Return [x, y] of the center of cell containing provided text 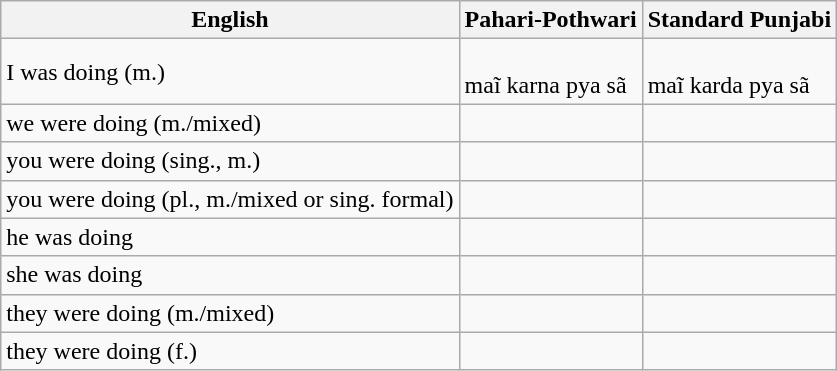
you were doing (pl., m./mixed or sing. formal) [230, 199]
I was doing (m.) [230, 72]
he was doing [230, 237]
maĩ karda pya sã [739, 72]
maĩ karna pya sã [550, 72]
English [230, 20]
we were doing (m./mixed) [230, 123]
Standard Punjabi [739, 20]
Pahari-Pothwari [550, 20]
they were doing (f.) [230, 351]
she was doing [230, 275]
they were doing (m./mixed) [230, 313]
you were doing (sing., m.) [230, 161]
